Scan for the cell matching the given text and deliver its (x, y) coordinate at center. 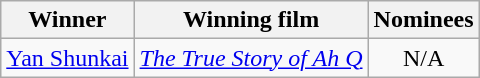
Winner (68, 20)
N/A (424, 58)
Yan Shunkai (68, 58)
Winning film (251, 20)
Nominees (424, 20)
The True Story of Ah Q (251, 58)
